Determine the [X, Y] coordinate at the center of the cell enclosing the given text.  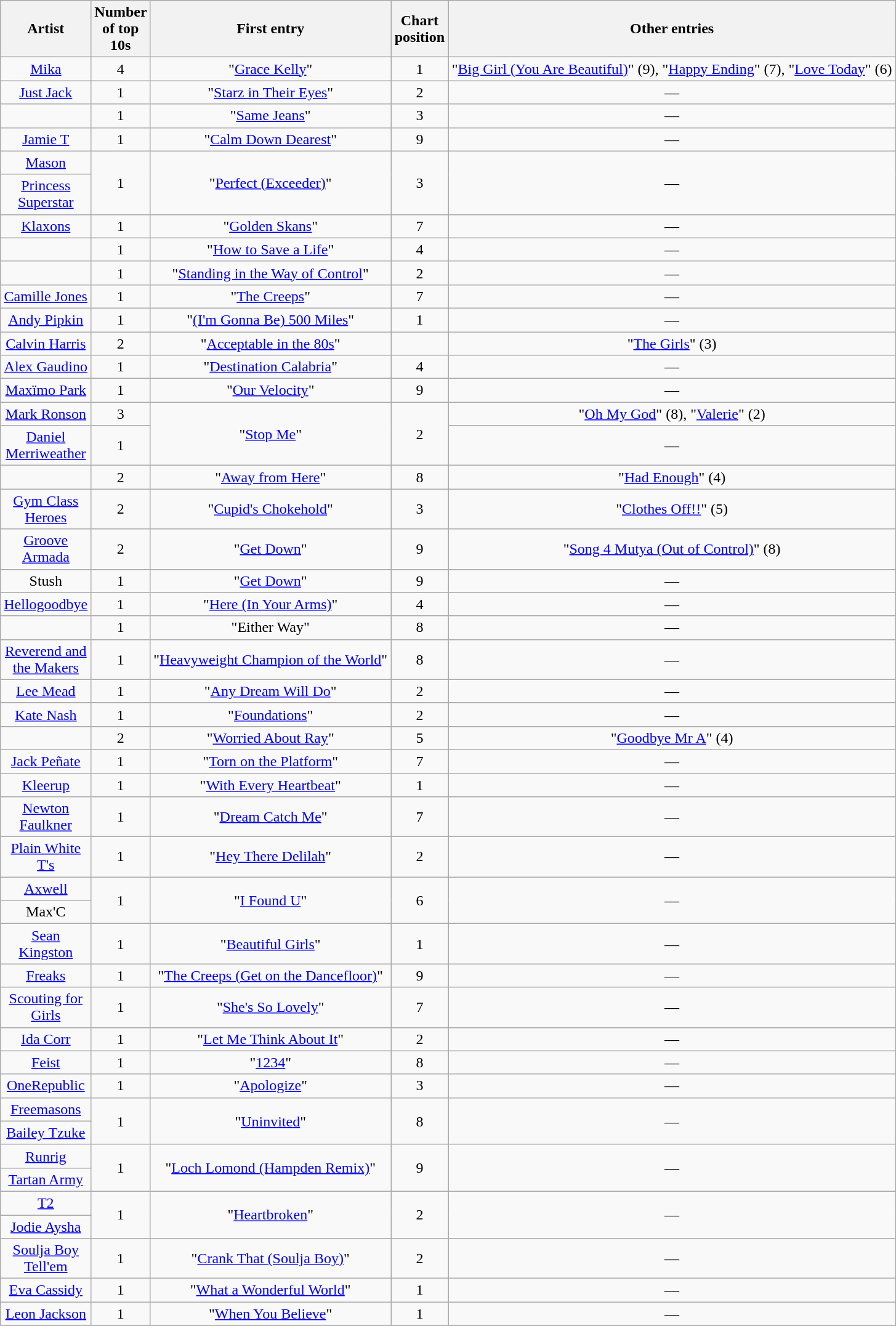
"Calm Down Dearest" [271, 139]
Tartan Army [46, 1179]
"The Girls" (3) [672, 343]
Mika [46, 69]
"Acceptable in the 80s" [271, 343]
"Here (In Your Arms)" [271, 604]
"Any Dream Will Do" [271, 691]
Other entries [672, 29]
OneRepublic [46, 1086]
"With Every Heartbeat" [271, 785]
"Stop Me" [271, 434]
Newton Faulkner [46, 817]
"Cupid's Chokehold" [271, 509]
"Apologize" [271, 1086]
"Big Girl (You Are Beautiful)" (9), "Happy Ending" (7), "Love Today" (6) [672, 69]
Princess Superstar [46, 195]
Runrig [46, 1156]
"Clothes Off!!" (5) [672, 509]
Stush [46, 581]
"Had Enough" (4) [672, 477]
Mark Ronson [46, 414]
Max'C [46, 912]
"When You Believe" [271, 1314]
"Hey There Delilah" [271, 857]
Freemasons [46, 1109]
"Goodbye Mr A" (4) [672, 738]
Leon Jackson [46, 1314]
Chart position [420, 29]
Kleerup [46, 785]
Feist [46, 1062]
Reverend and the Makers [46, 659]
"The Creeps (Get on the Dancefloor)" [271, 976]
"Worried About Ray" [271, 738]
Klaxons [46, 226]
"Beautiful Girls" [271, 944]
"Destination Calabria" [271, 367]
"Song 4 Mutya (Out of Control)" (8) [672, 549]
Jack Peñate [46, 761]
"Oh My God" (8), "Valerie" (2) [672, 414]
Sean Kingston [46, 944]
Camille Jones [46, 296]
"Standing in the Way of Control" [271, 273]
Andy Pipkin [46, 320]
"Heartbroken" [271, 1215]
Lee Mead [46, 691]
"Dream Catch Me" [271, 817]
Kate Nash [46, 714]
"Uninvited" [271, 1121]
Calvin Harris [46, 343]
Alex Gaudino [46, 367]
"She's So Lovely" [271, 1008]
Freaks [46, 976]
"Loch Lomond (Hampden Remix)" [271, 1168]
"Our Velocity" [271, 390]
"Away from Here" [271, 477]
Number of top 10s [121, 29]
Maxïmo Park [46, 390]
"Torn on the Platform" [271, 761]
"Foundations" [271, 714]
Jamie T [46, 139]
"1234" [271, 1062]
Just Jack [46, 92]
Scouting for Girls [46, 1008]
Plain White T's [46, 857]
6 [420, 900]
Gym Class Heroes [46, 509]
Groove Armada [46, 549]
"What a Wonderful World" [271, 1290]
T2 [46, 1203]
First entry [271, 29]
Daniel Merriweather [46, 446]
"Perfect (Exceeder)" [271, 182]
Soulja Boy Tell'em [46, 1259]
"Starz in Their Eyes" [271, 92]
Bailey Tzuke [46, 1133]
"Either Way" [271, 628]
"Crank That (Soulja Boy)" [271, 1259]
"Same Jeans" [271, 116]
"Golden Skans" [271, 226]
Ida Corr [46, 1039]
"The Creeps" [271, 296]
Jodie Aysha [46, 1226]
Hellogoodbye [46, 604]
"I Found U" [271, 900]
"(I'm Gonna Be) 500 Miles" [271, 320]
Mason [46, 163]
"Heavyweight Champion of the World" [271, 659]
"Grace Kelly" [271, 69]
Eva Cassidy [46, 1290]
"How to Save a Life" [271, 249]
"Let Me Think About It" [271, 1039]
Artist [46, 29]
5 [420, 738]
Axwell [46, 889]
